Return the [X, Y] coordinate for the center point of the cell that contains the specified text.  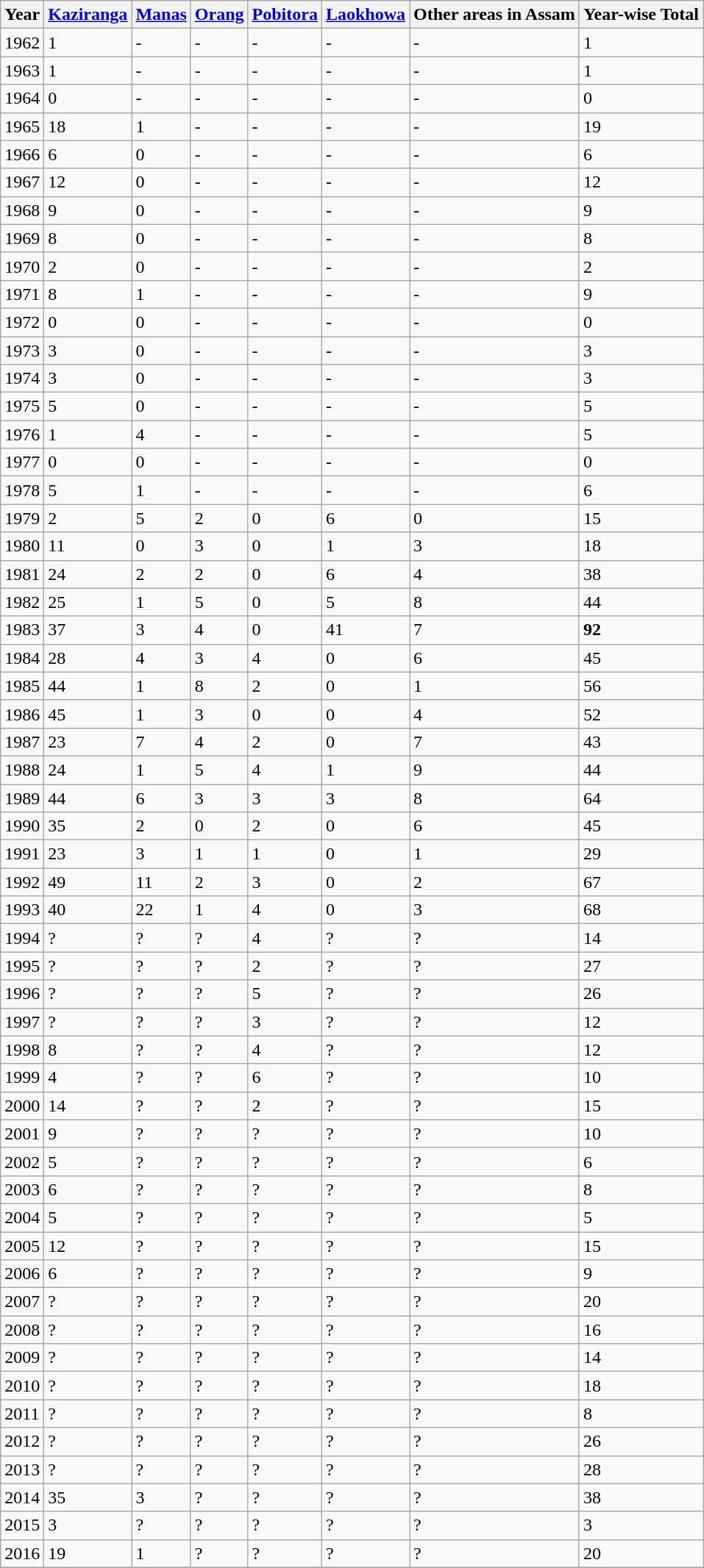
1982 [22, 602]
25 [88, 602]
Manas [161, 15]
Orang [219, 15]
1996 [22, 994]
1989 [22, 798]
1964 [22, 99]
2016 [22, 1553]
52 [641, 714]
1980 [22, 546]
2005 [22, 1246]
16 [641, 1330]
2013 [22, 1469]
Kaziranga [88, 15]
1981 [22, 574]
22 [161, 910]
2010 [22, 1386]
1973 [22, 351]
1983 [22, 630]
1993 [22, 910]
1991 [22, 854]
92 [641, 630]
1999 [22, 1078]
2012 [22, 1442]
Other areas in Assam [494, 15]
2014 [22, 1497]
1968 [22, 210]
37 [88, 630]
1984 [22, 658]
1988 [22, 770]
2004 [22, 1217]
1967 [22, 182]
49 [88, 882]
1990 [22, 826]
1985 [22, 686]
2003 [22, 1189]
1998 [22, 1050]
41 [365, 630]
1994 [22, 938]
29 [641, 854]
64 [641, 798]
1987 [22, 742]
2015 [22, 1525]
2006 [22, 1274]
40 [88, 910]
1976 [22, 434]
Laokhowa [365, 15]
1986 [22, 714]
1969 [22, 238]
1979 [22, 518]
Pobitora [285, 15]
2009 [22, 1358]
1995 [22, 966]
2000 [22, 1106]
1978 [22, 490]
Year [22, 15]
43 [641, 742]
Year-wise Total [641, 15]
2011 [22, 1414]
1970 [22, 266]
1963 [22, 71]
27 [641, 966]
1975 [22, 407]
1997 [22, 1022]
68 [641, 910]
1971 [22, 294]
1992 [22, 882]
1972 [22, 322]
2002 [22, 1161]
1965 [22, 126]
2001 [22, 1134]
1966 [22, 154]
2007 [22, 1302]
1962 [22, 43]
1974 [22, 379]
1977 [22, 462]
56 [641, 686]
2008 [22, 1330]
67 [641, 882]
